Search for the cell housing the specified text and yield its [x, y] center coordinate. 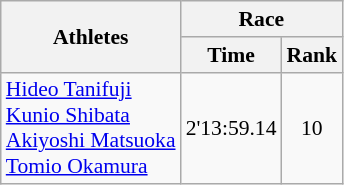
Hideo TanifujiKunio ShibataAkiyoshi MatsuokaTomio Okamura [91, 128]
10 [312, 128]
Time [232, 55]
Rank [312, 55]
Race [262, 19]
Athletes [91, 36]
2'13:59.14 [232, 128]
